From the cell containing the given text, extract its center point as (X, Y) coordinate. 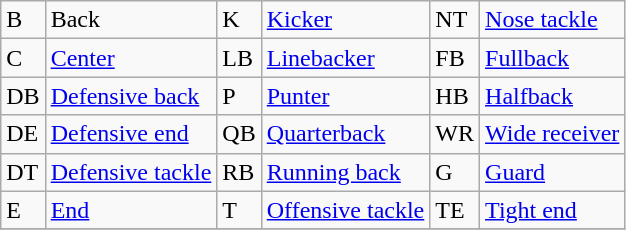
RB (239, 172)
NT (455, 20)
Quarterback (346, 134)
K (239, 20)
Defensive end (131, 134)
LB (239, 58)
Offensive tackle (346, 210)
DT (23, 172)
B (23, 20)
Fullback (552, 58)
HB (455, 96)
Linebacker (346, 58)
E (23, 210)
Back (131, 20)
Halfback (552, 96)
Defensive tackle (131, 172)
C (23, 58)
DE (23, 134)
P (239, 96)
Kicker (346, 20)
Guard (552, 172)
Tight end (552, 210)
Center (131, 58)
QB (239, 134)
Defensive back (131, 96)
DB (23, 96)
FB (455, 58)
Running back (346, 172)
T (239, 210)
Punter (346, 96)
Nose tackle (552, 20)
WR (455, 134)
G (455, 172)
Wide receiver (552, 134)
End (131, 210)
TE (455, 210)
